Pinpoint the cell where the given text exists, returning its (X, Y) midpoint coordinate. 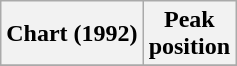
Peakposition (189, 34)
Chart (1992) (72, 34)
